Scan for the cell matching the given text and deliver its (x, y) coordinate at center. 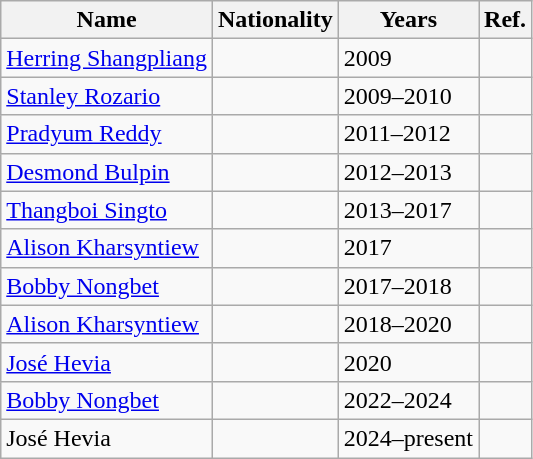
2020 (408, 362)
Nationality (275, 20)
2013–2017 (408, 210)
Name (107, 20)
2022–2024 (408, 400)
Ref. (506, 20)
Thangboi Singto (107, 210)
2011–2012 (408, 134)
2009–2010 (408, 96)
Stanley Rozario (107, 96)
2018–2020 (408, 324)
2012–2013 (408, 172)
2024–present (408, 438)
Pradyum Reddy (107, 134)
2017 (408, 248)
Desmond Bulpin (107, 172)
Herring Shangpliang (107, 58)
2009 (408, 58)
2017–2018 (408, 286)
Years (408, 20)
